Determine the (X, Y) coordinate at the center of the cell enclosing the given text.  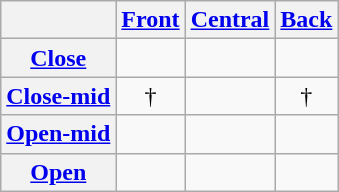
Back (306, 20)
Central (230, 20)
Close (58, 58)
Open-mid (58, 134)
Front (150, 20)
Open (58, 172)
Close-mid (58, 96)
